From the cell containing the given text, extract its center point as (X, Y) coordinate. 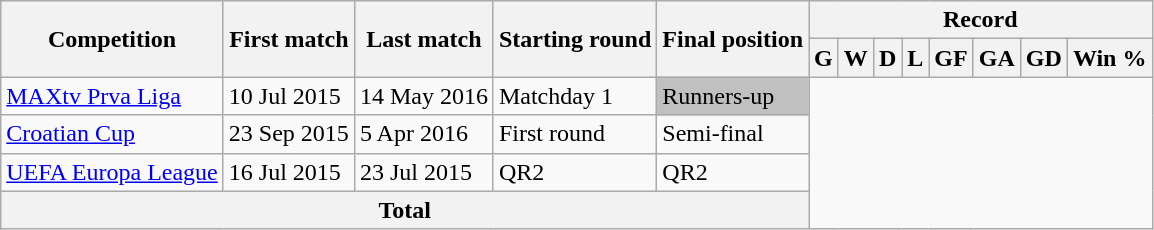
First match (288, 39)
Croatian Cup (112, 134)
Runners-up (733, 96)
23 Jul 2015 (424, 172)
MAXtv Prva Liga (112, 96)
Win % (1110, 58)
Total (405, 210)
L (916, 58)
First round (574, 134)
UEFA Europa League (112, 172)
GA (996, 58)
Matchday 1 (574, 96)
10 Jul 2015 (288, 96)
16 Jul 2015 (288, 172)
D (887, 58)
Competition (112, 39)
G (824, 58)
14 May 2016 (424, 96)
GF (951, 58)
Starting round (574, 39)
GD (1044, 58)
Semi-final (733, 134)
23 Sep 2015 (288, 134)
Final position (733, 39)
W (856, 58)
Last match (424, 39)
5 Apr 2016 (424, 134)
Record (980, 20)
